Scan for the cell matching the given text and deliver its (x, y) coordinate at center. 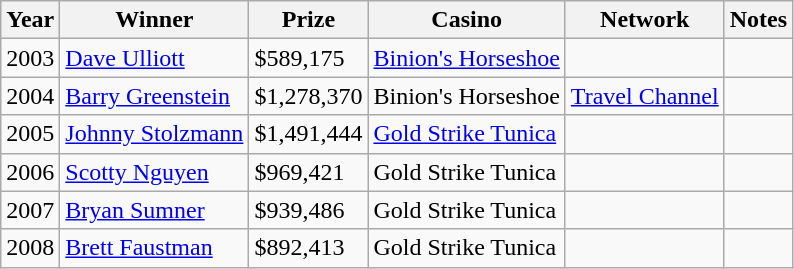
Brett Faustman (154, 248)
$589,175 (308, 58)
2005 (30, 134)
$939,486 (308, 210)
Travel Channel (644, 96)
Year (30, 20)
Scotty Nguyen (154, 172)
Dave Ulliott (154, 58)
Bryan Sumner (154, 210)
2003 (30, 58)
$1,491,444 (308, 134)
Barry Greenstein (154, 96)
2006 (30, 172)
$969,421 (308, 172)
$1,278,370 (308, 96)
Winner (154, 20)
$892,413 (308, 248)
2008 (30, 248)
2004 (30, 96)
2007 (30, 210)
Notes (758, 20)
Johnny Stolzmann (154, 134)
Casino (466, 20)
Prize (308, 20)
Network (644, 20)
